Search for the cell housing the specified text and yield its [x, y] center coordinate. 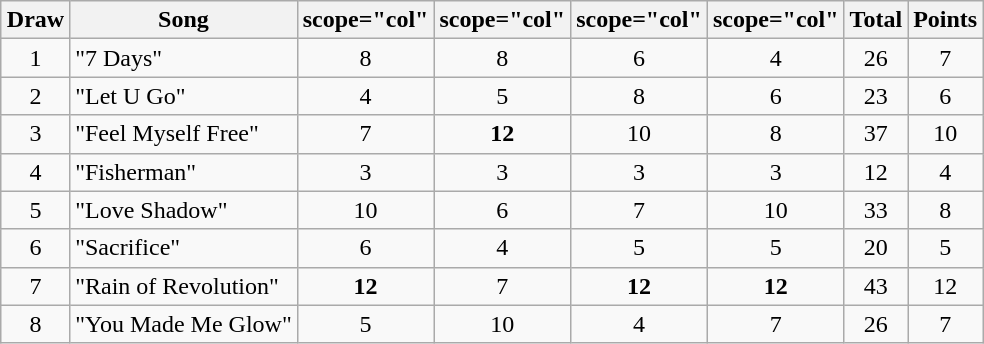
2 [35, 96]
43 [876, 286]
"Sacrifice" [184, 248]
20 [876, 248]
Draw [35, 20]
Points [946, 20]
"7 Days" [184, 58]
Song [184, 20]
"Fisherman" [184, 172]
1 [35, 58]
"Feel Myself Free" [184, 134]
33 [876, 210]
"Let U Go" [184, 96]
"You Made Me Glow" [184, 324]
"Rain of Revolution" [184, 286]
37 [876, 134]
"Love Shadow" [184, 210]
23 [876, 96]
Total [876, 20]
